From the cell containing the given text, extract its center point as [x, y] coordinate. 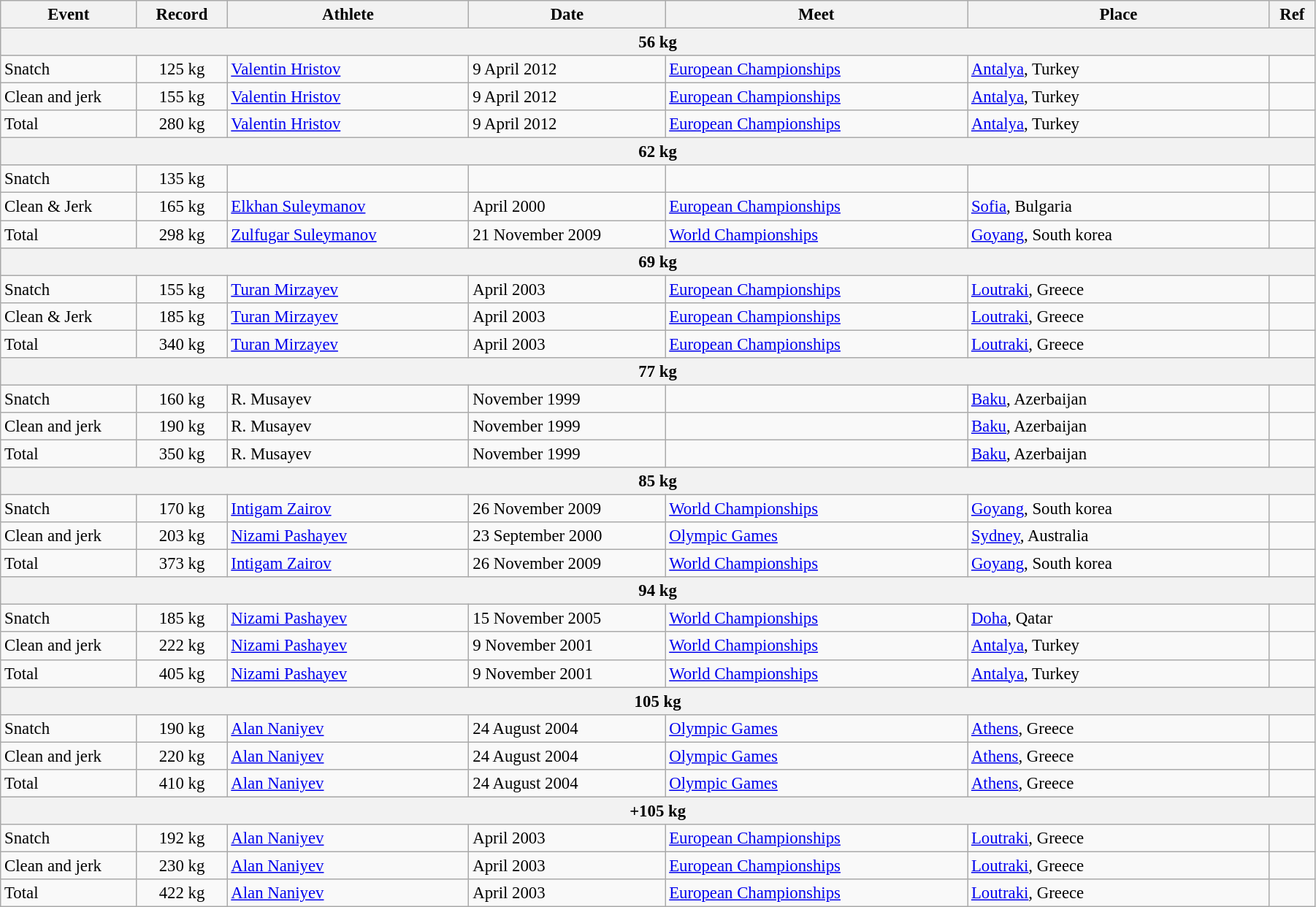
69 kg [658, 261]
21 November 2009 [567, 234]
Ref [1292, 15]
220 kg [182, 756]
405 kg [182, 673]
Athlete [348, 15]
125 kg [182, 69]
77 kg [658, 372]
298 kg [182, 234]
203 kg [182, 536]
Elkhan Suleymanov [348, 207]
422 kg [182, 893]
160 kg [182, 399]
56 kg [658, 42]
+105 kg [658, 811]
Event [69, 15]
Zulfugar Suleymanov [348, 234]
350 kg [182, 453]
230 kg [182, 865]
23 September 2000 [567, 536]
Record [182, 15]
85 kg [658, 481]
192 kg [182, 838]
222 kg [182, 646]
Sydney, Australia [1119, 536]
165 kg [182, 207]
62 kg [658, 152]
April 2000 [567, 207]
170 kg [182, 509]
373 kg [182, 564]
Doha, Qatar [1119, 619]
15 November 2005 [567, 619]
Meet [816, 15]
340 kg [182, 344]
Date [567, 15]
280 kg [182, 124]
135 kg [182, 179]
Place [1119, 15]
94 kg [658, 591]
Sofia, Bulgaria [1119, 207]
410 kg [182, 784]
105 kg [658, 701]
